Locate the cell with the specified text and output its (x, y) center coordinate. 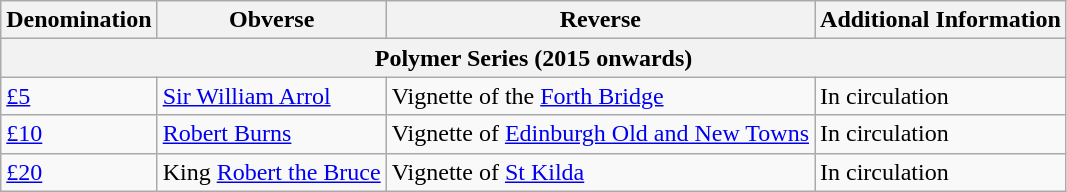
Obverse (272, 20)
Vignette of Edinburgh Old and New Towns (600, 134)
Additional Information (941, 20)
£5 (79, 96)
Vignette of the Forth Bridge (600, 96)
£20 (79, 172)
Reverse (600, 20)
Polymer Series (2015 onwards) (534, 58)
Vignette of St Kilda (600, 172)
£10 (79, 134)
King Robert the Bruce (272, 172)
Sir William Arrol (272, 96)
Denomination (79, 20)
Robert Burns (272, 134)
